Scan for the cell matching the given text and deliver its [x, y] coordinate at center. 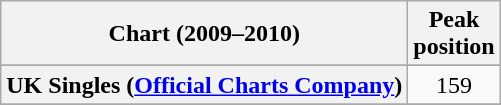
UK Singles (Official Charts Company) [204, 85]
Peakposition [454, 34]
159 [454, 85]
Chart (2009–2010) [204, 34]
